Identify which cell holds the provided text, then report its [X, Y] central coordinate. 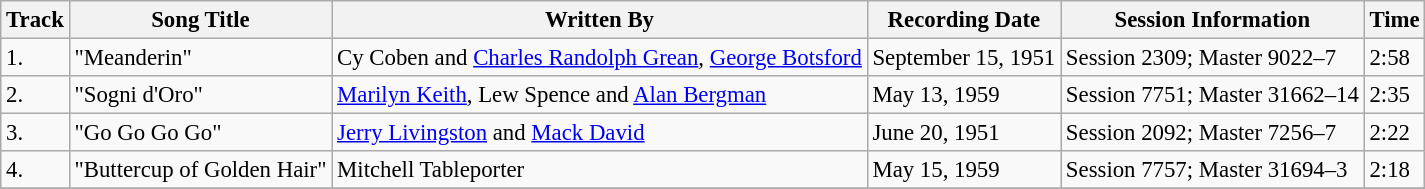
1. [35, 58]
"Go Go Go Go" [200, 133]
Jerry Livingston and Mack David [600, 133]
"Meanderin" [200, 58]
May 13, 1959 [964, 95]
May 15, 1959 [964, 170]
Written By [600, 20]
Session 7751; Master 31662–14 [1213, 95]
4. [35, 170]
2:35 [1394, 95]
Time [1394, 20]
2:58 [1394, 58]
Session 2309; Master 9022–7 [1213, 58]
Song Title [200, 20]
June 20, 1951 [964, 133]
Recording Date [964, 20]
3. [35, 133]
2:18 [1394, 170]
Session Information [1213, 20]
2. [35, 95]
September 15, 1951 [964, 58]
Cy Coben and Charles Randolph Grean, George Botsford [600, 58]
Track [35, 20]
Session 7757; Master 31694–3 [1213, 170]
Session 2092; Master 7256–7 [1213, 133]
"Sogni d'Oro" [200, 95]
2:22 [1394, 133]
Marilyn Keith, Lew Spence and Alan Bergman [600, 95]
"Buttercup of Golden Hair" [200, 170]
Mitchell Tableporter [600, 170]
